Scan for the cell matching the given text and deliver its (x, y) coordinate at center. 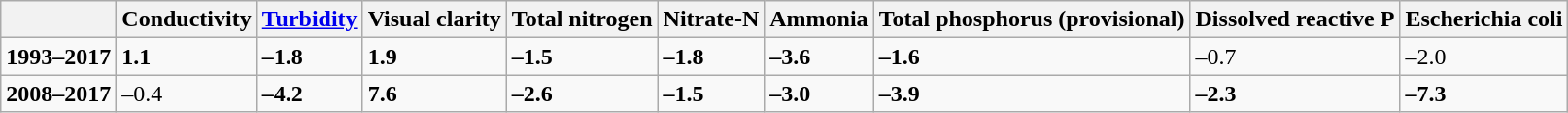
1.1 (187, 56)
–2.0 (1484, 56)
–7.3 (1484, 94)
–3.9 (1032, 94)
Dissolved reactive P (1295, 19)
–2.3 (1295, 94)
–3.6 (819, 56)
1.9 (434, 56)
1993–2017 (58, 56)
–4.2 (309, 94)
Visual clarity (434, 19)
2008–2017 (58, 94)
Turbidity (309, 19)
Escherichia coli (1484, 19)
–3.0 (819, 94)
–1.6 (1032, 56)
Ammonia (819, 19)
–2.6 (582, 94)
7.6 (434, 94)
Total nitrogen (582, 19)
Conductivity (187, 19)
–0.4 (187, 94)
Total phosphorus (provisional) (1032, 19)
–0.7 (1295, 56)
Nitrate-N (711, 19)
